Provide the [x, y] coordinate of the cell's center where the given text is located.  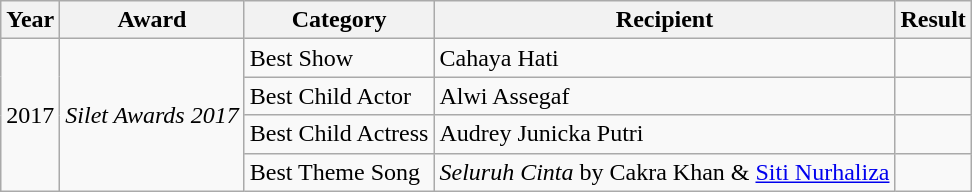
Seluruh Cinta by Cakra Khan & Siti Nurhaliza [664, 172]
Best Child Actor [339, 96]
Best Show [339, 58]
Silet Awards 2017 [152, 115]
Best Child Actress [339, 134]
Category [339, 20]
Year [30, 20]
Cahaya Hati [664, 58]
Result [933, 20]
Alwi Assegaf [664, 96]
Audrey Junicka Putri [664, 134]
Recipient [664, 20]
Best Theme Song [339, 172]
2017 [30, 115]
Award [152, 20]
